From the cell containing the given text, extract its center point as [X, Y] coordinate. 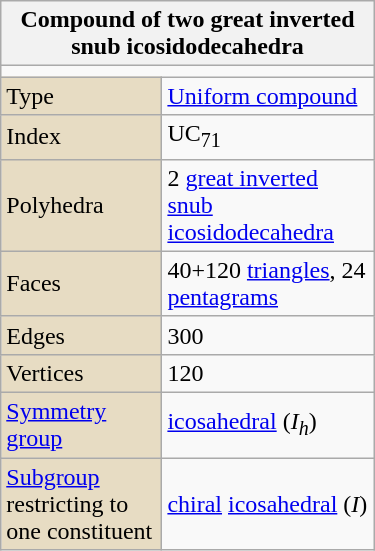
2 great inverted snub icosidodecahedra [268, 205]
Compound of two great inverted snub icosidodecahedra [188, 34]
Subgroup restricting to one constituent [82, 504]
UC71 [268, 137]
120 [268, 373]
Index [82, 137]
chiral icosahedral (I) [268, 504]
Uniform compound [268, 96]
Edges [82, 335]
40+120 triangles, 24 pentagrams [268, 284]
Symmetry group [82, 426]
Type [82, 96]
300 [268, 335]
Faces [82, 284]
Polyhedra [82, 205]
Vertices [82, 373]
icosahedral (Ih) [268, 426]
